Output the (x, y) coordinate of the center of the cell containing the given text.  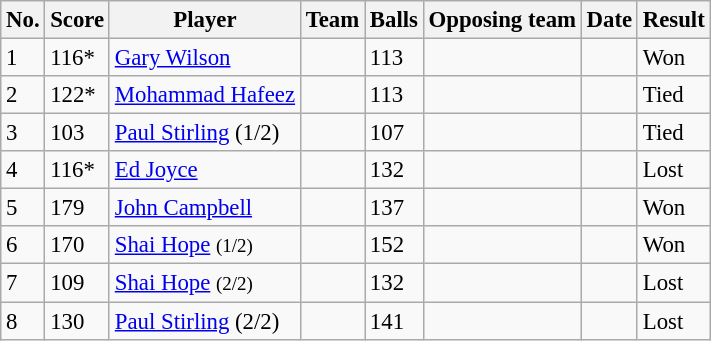
179 (78, 208)
7 (23, 283)
8 (23, 321)
Date (609, 20)
3 (23, 133)
Result (674, 20)
130 (78, 321)
1 (23, 58)
Team (332, 20)
Balls (394, 20)
Paul Stirling (2/2) (204, 321)
Player (204, 20)
6 (23, 245)
Mohammad Hafeez (204, 95)
107 (394, 133)
John Campbell (204, 208)
2 (23, 95)
4 (23, 170)
170 (78, 245)
152 (394, 245)
109 (78, 283)
103 (78, 133)
Gary Wilson (204, 58)
141 (394, 321)
Shai Hope (1/2) (204, 245)
122* (78, 95)
Ed Joyce (204, 170)
Shai Hope (2/2) (204, 283)
No. (23, 20)
Opposing team (502, 20)
5 (23, 208)
Paul Stirling (1/2) (204, 133)
Score (78, 20)
137 (394, 208)
